Extract the [x, y] coordinate from the center of the cell holding the provided text.  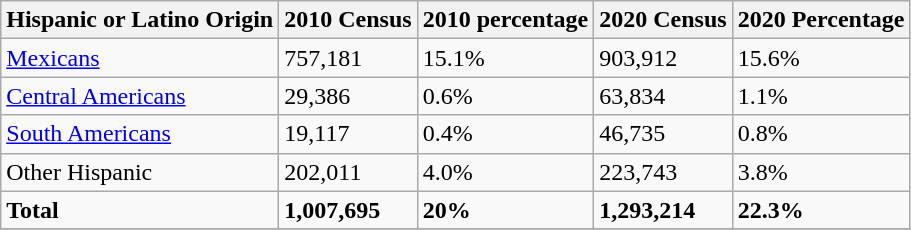
2020 Census [663, 20]
29,386 [348, 96]
1,293,214 [663, 210]
South Americans [140, 134]
4.0% [506, 172]
15.6% [821, 58]
2020 Percentage [821, 20]
202,011 [348, 172]
63,834 [663, 96]
3.8% [821, 172]
1,007,695 [348, 210]
757,181 [348, 58]
0.8% [821, 134]
Other Hispanic [140, 172]
19,117 [348, 134]
2010 percentage [506, 20]
Central Americans [140, 96]
0.6% [506, 96]
223,743 [663, 172]
Hispanic or Latino Origin [140, 20]
15.1% [506, 58]
Mexicans [140, 58]
22.3% [821, 210]
903,912 [663, 58]
0.4% [506, 134]
1.1% [821, 96]
46,735 [663, 134]
20% [506, 210]
Total [140, 210]
2010 Census [348, 20]
